Identify which cell holds the provided text, then report its [X, Y] central coordinate. 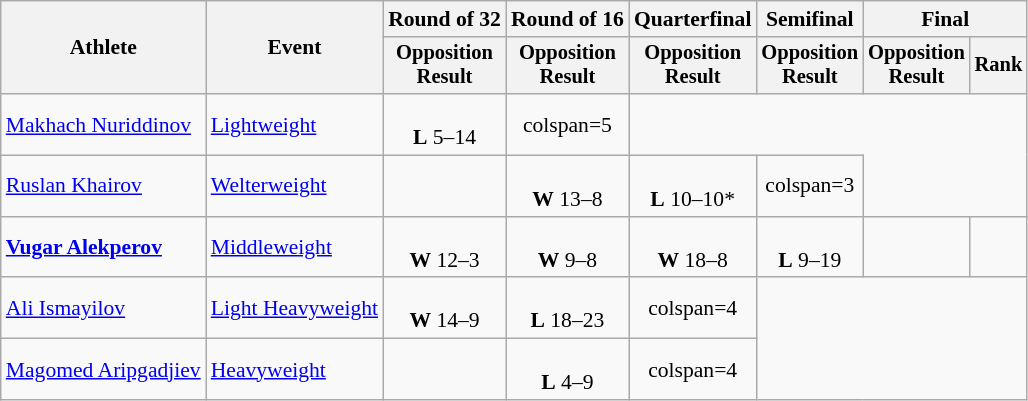
Makhach Nuriddinov [104, 124]
Final [945, 19]
L 4–9 [568, 370]
Ali Ismayilov [104, 308]
Light Heavyweight [294, 308]
Magomed Aripgadjiev [104, 370]
Athlete [104, 48]
W 13–8 [568, 186]
Round of 16 [568, 19]
W 9–8 [568, 248]
Welterweight [294, 186]
Lightweight [294, 124]
Quarterfinal [693, 19]
L 9–19 [810, 248]
W 14–9 [444, 308]
colspan=3 [810, 186]
Heavyweight [294, 370]
L 18–23 [568, 308]
Vugar Alekperov [104, 248]
Round of 32 [444, 19]
W 12–3 [444, 248]
colspan=5 [568, 124]
L 5–14 [444, 124]
Middleweight [294, 248]
Event [294, 48]
Ruslan Khairov [104, 186]
W 18–8 [693, 248]
Semifinal [810, 19]
Rank [999, 66]
L 10–10* [693, 186]
